Extract the [X, Y] coordinate from the center of the cell holding the provided text.  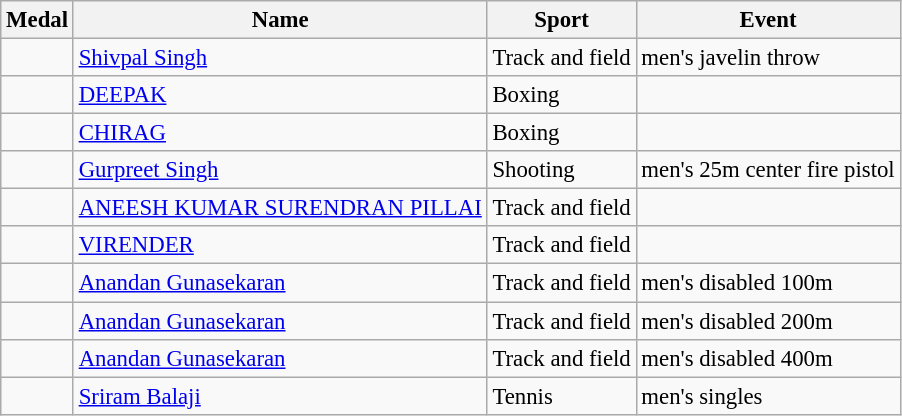
Shooting [562, 170]
men's disabled 100m [768, 283]
men's 25m center fire pistol [768, 170]
CHIRAG [280, 133]
men's disabled 400m [768, 358]
DEEPAK [280, 95]
Sriram Balaji [280, 396]
Shivpal Singh [280, 58]
ANEESH KUMAR SURENDRAN PILLAI [280, 208]
Gurpreet Singh [280, 170]
Sport [562, 20]
men's javelin throw [768, 58]
men's singles [768, 396]
Tennis [562, 396]
Name [280, 20]
Medal [38, 20]
Event [768, 20]
VIRENDER [280, 245]
men's disabled 200m [768, 321]
